Extract the (X, Y) coordinate from the center of the cell holding the provided text.  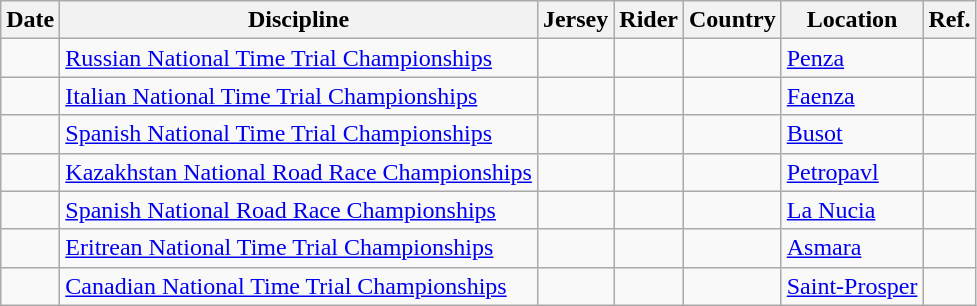
Location (852, 20)
Spanish National Road Race Championships (299, 210)
La Nucia (852, 210)
Italian National Time Trial Championships (299, 96)
Busot (852, 134)
Saint-Prosper (852, 286)
Kazakhstan National Road Race Championships (299, 172)
Canadian National Time Trial Championships (299, 286)
Spanish National Time Trial Championships (299, 134)
Faenza (852, 96)
Eritrean National Time Trial Championships (299, 248)
Jersey (575, 20)
Country (733, 20)
Asmara (852, 248)
Ref. (950, 20)
Penza (852, 58)
Russian National Time Trial Championships (299, 58)
Discipline (299, 20)
Date (30, 20)
Petropavl (852, 172)
Rider (649, 20)
